Scan for the cell matching the given text and deliver its [X, Y] coordinate at center. 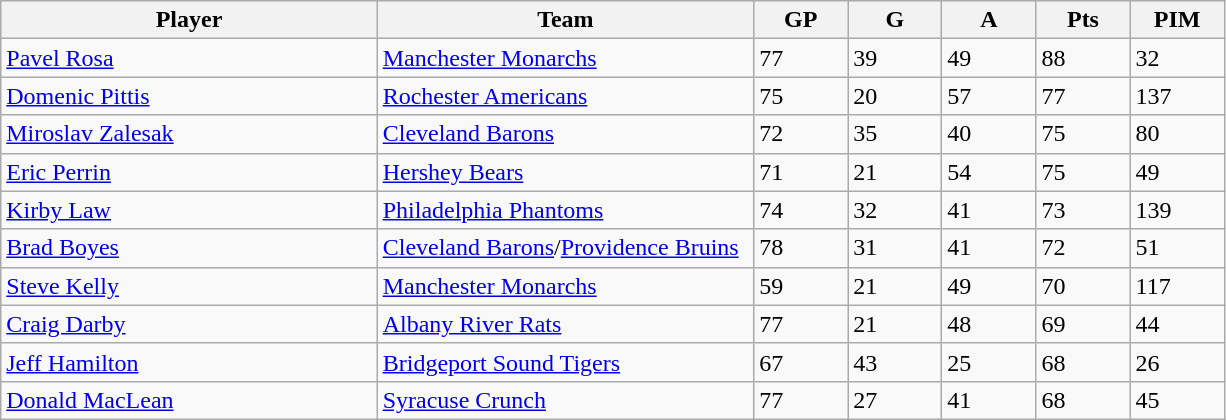
G [895, 20]
20 [895, 96]
Pts [1083, 20]
40 [989, 134]
Donald MacLean [189, 400]
A [989, 20]
44 [1177, 324]
Rochester Americans [565, 96]
25 [989, 362]
Team [565, 20]
Domenic Pittis [189, 96]
35 [895, 134]
Jeff Hamilton [189, 362]
Cleveland Barons [565, 134]
PIM [1177, 20]
Hershey Bears [565, 172]
43 [895, 362]
54 [989, 172]
73 [1083, 210]
Cleveland Barons/Providence Bruins [565, 248]
Player [189, 20]
88 [1083, 58]
39 [895, 58]
Craig Darby [189, 324]
57 [989, 96]
80 [1177, 134]
Albany River Rats [565, 324]
59 [801, 286]
Eric Perrin [189, 172]
78 [801, 248]
70 [1083, 286]
45 [1177, 400]
139 [1177, 210]
GP [801, 20]
Pavel Rosa [189, 58]
Syracuse Crunch [565, 400]
Philadelphia Phantoms [565, 210]
48 [989, 324]
71 [801, 172]
74 [801, 210]
117 [1177, 286]
Miroslav Zalesak [189, 134]
137 [1177, 96]
67 [801, 362]
Bridgeport Sound Tigers [565, 362]
69 [1083, 324]
27 [895, 400]
26 [1177, 362]
Kirby Law [189, 210]
Brad Boyes [189, 248]
Steve Kelly [189, 286]
51 [1177, 248]
31 [895, 248]
